Return the [X, Y] coordinate for the center point of the cell that contains the specified text.  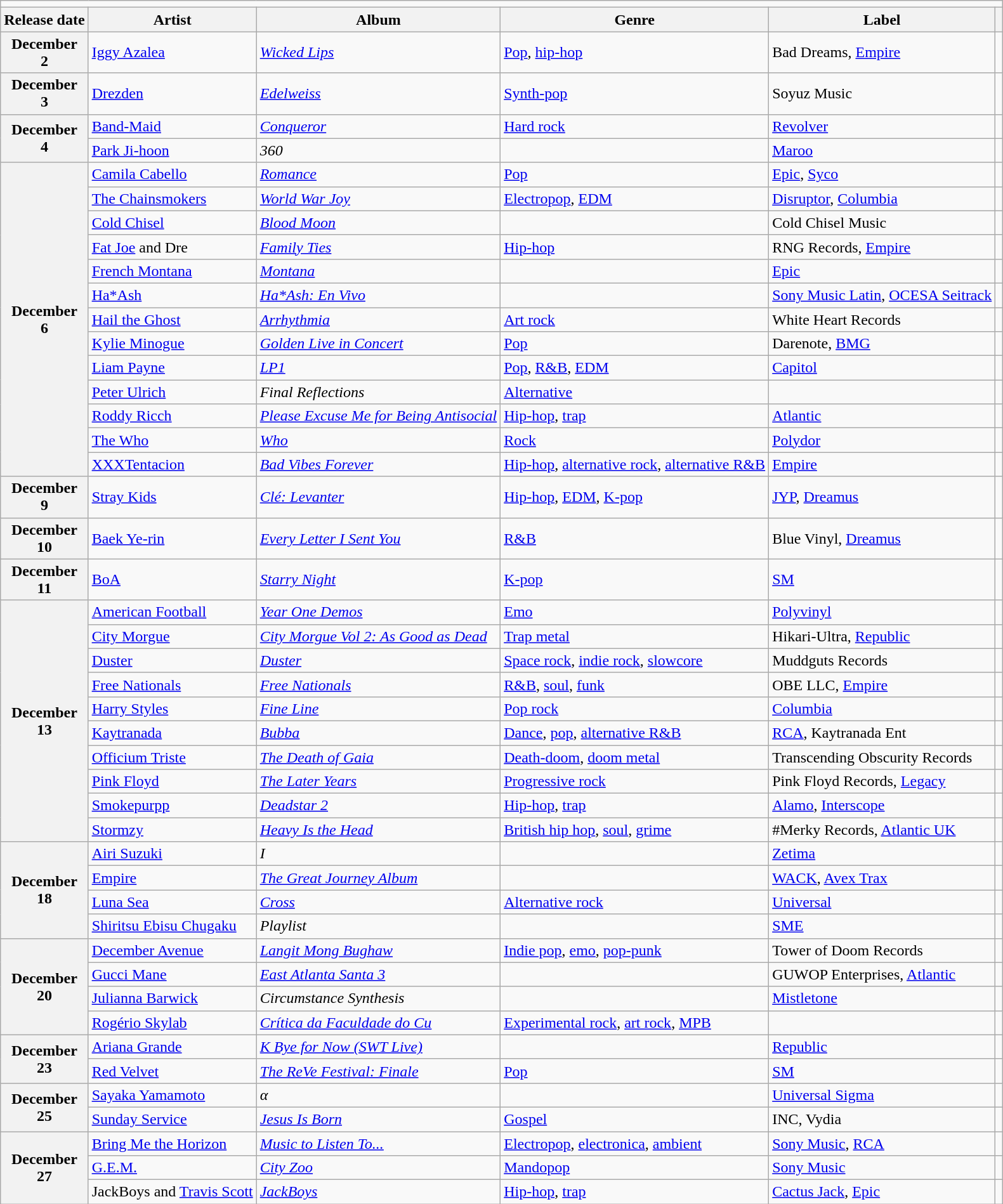
Epic, Syco [882, 174]
Pop, R&B, EDM [634, 368]
The Chainsmokers [173, 199]
Every Letter I Sent You [378, 538]
Camila Cabello [173, 174]
Art rock [634, 319]
Hail the Ghost [173, 319]
Bubba [378, 733]
Music to Listen To... [378, 1144]
Roddy Ricch [173, 416]
City Morgue Vol 2: As Good as Dead [378, 636]
G.E.M. [173, 1168]
Deadstar 2 [378, 806]
December11 [44, 580]
Label [882, 20]
Release date [44, 20]
OBE LLC, Empire [882, 684]
Bad Vibes Forever [378, 464]
Park Ji-hoon [173, 150]
Starry Night [378, 580]
Indie pop, emo, pop-punk [634, 950]
I [378, 854]
The ReVe Festival: Finale [378, 1071]
Electropop, electronica, ambient [634, 1144]
INC, Vydia [882, 1119]
Please Excuse Me for Being Antisocial [378, 416]
Luna Sea [173, 902]
Tower of Doom Records [882, 950]
Epic [882, 271]
Stormzy [173, 830]
World War Joy [378, 199]
December9 [44, 497]
XXXTentacion [173, 464]
The Later Years [378, 782]
The Death of Gaia [378, 757]
December6 [44, 320]
JYP, Dreamus [882, 497]
December Avenue [173, 950]
December3 [44, 94]
Officium Triste [173, 757]
Disruptor, Columbia [882, 199]
City Zoo [378, 1168]
Harry Styles [173, 709]
Clé: Levanter [378, 497]
December23 [44, 1059]
Baek Ye-rin [173, 538]
Trap metal [634, 636]
Pink Floyd [173, 782]
Liam Payne [173, 368]
Cold Chisel Music [882, 223]
Transcending Obscurity Records [882, 757]
British hip hop, soul, grime [634, 830]
Death-doom, doom metal [634, 757]
American Football [173, 612]
The Great Journey Album [378, 878]
East Atlanta Santa 3 [378, 974]
Kylie Minogue [173, 344]
Genre [634, 20]
Drezden [173, 94]
Cold Chisel [173, 223]
Universal Sigma [882, 1095]
Romance [378, 174]
Universal [882, 902]
Columbia [882, 709]
RCA, Kaytranada Ent [882, 733]
Shiritsu Ebisu Chugaku [173, 926]
Iggy Azalea [173, 52]
Fine Line [378, 709]
Ha*Ash [173, 295]
Revolver [882, 126]
Sony Music, RCA [882, 1144]
Red Velvet [173, 1071]
The Who [173, 440]
City Morgue [173, 636]
Fat Joe and Dre [173, 247]
French Montana [173, 271]
Muddguts Records [882, 660]
Sony Music Latin, OCESA Seitrack [882, 295]
Emo [634, 612]
Kaytranada [173, 733]
December10 [44, 538]
Smokepurpp [173, 806]
Playlist [378, 926]
Rogério Skylab [173, 1023]
Polyvinyl [882, 612]
Cross [378, 902]
#Merky Records, Atlantic UK [882, 830]
Mistletone [882, 998]
Pop rock [634, 709]
Soyuz Music [882, 94]
α [378, 1095]
Family Ties [378, 247]
December2 [44, 52]
Bring Me the Horizon [173, 1144]
GUWOP Enterprises, Atlantic [882, 974]
Darenote, BMG [882, 344]
Capitol [882, 368]
R&B [634, 538]
Pink Floyd Records, Legacy [882, 782]
Space rock, indie rock, slowcore [634, 660]
Cactus Jack, Epic [882, 1192]
LP1 [378, 368]
Dance, pop, alternative R&B [634, 733]
Julianna Barwick [173, 998]
SME [882, 926]
Who [378, 440]
RNG Records, Empire [882, 247]
Jesus Is Born [378, 1119]
December13 [44, 721]
Golden Live in Concert [378, 344]
Hip-hop [634, 247]
Synth-pop [634, 94]
Progressive rock [634, 782]
Circumstance Synthesis [378, 998]
December25 [44, 1107]
Artist [173, 20]
Stray Kids [173, 497]
K Bye for Now (SWT Live) [378, 1047]
Montana [378, 271]
Zetima [882, 854]
December20 [44, 986]
Electropop, EDM [634, 199]
Arrhythmia [378, 319]
K-pop [634, 580]
Year One Demos [378, 612]
Alternative [634, 392]
Hip-hop, EDM, K-pop [634, 497]
December18 [44, 890]
R&B, soul, funk [634, 684]
Experimental rock, art rock, MPB [634, 1023]
Gospel [634, 1119]
Alternative rock [634, 902]
Hard rock [634, 126]
Republic [882, 1047]
Final Reflections [378, 392]
JackBoys and Travis Scott [173, 1192]
Atlantic [882, 416]
Band-Maid [173, 126]
Alamo, Interscope [882, 806]
360 [378, 150]
Album [378, 20]
Crítica da Faculdade do Cu [378, 1023]
Heavy Is the Head [378, 830]
Conqueror [378, 126]
Ha*Ash: En Vivo [378, 295]
Bad Dreams, Empire [882, 52]
Wicked Lips [378, 52]
Sayaka Yamamoto [173, 1095]
Maroo [882, 150]
Airi Suzuki [173, 854]
Hikari-Ultra, Republic [882, 636]
Sunday Service [173, 1119]
Rock [634, 440]
Edelweiss [378, 94]
Mandopop [634, 1168]
WACK, Avex Trax [882, 878]
Polydor [882, 440]
Blue Vinyl, Dreamus [882, 538]
Pop, hip-hop [634, 52]
Ariana Grande [173, 1047]
December27 [44, 1168]
JackBoys [378, 1192]
BoA [173, 580]
December4 [44, 138]
Peter Ulrich [173, 392]
White Heart Records [882, 319]
Sony Music [882, 1168]
Langit Mong Bughaw [378, 950]
Gucci Mane [173, 974]
Blood Moon [378, 223]
Hip-hop, alternative rock, alternative R&B [634, 464]
